Search for the cell housing the specified text and yield its [x, y] center coordinate. 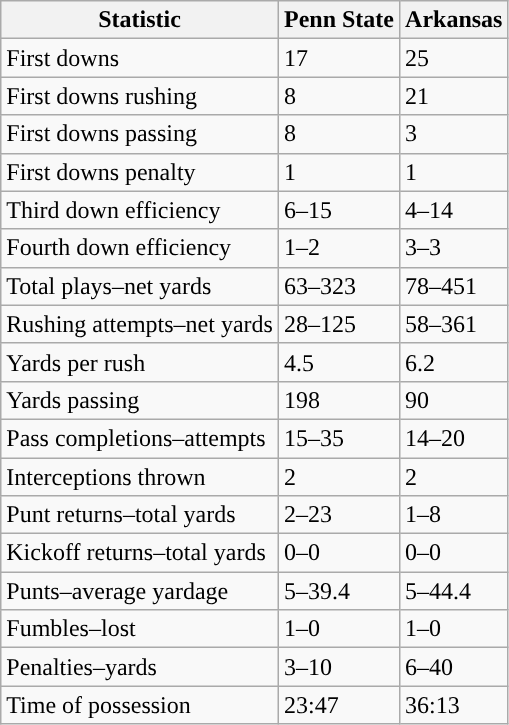
Yards passing [140, 400]
First downs passing [140, 134]
5–39.4 [338, 591]
63–323 [338, 286]
58–361 [454, 324]
5–44.4 [454, 591]
Yards per rush [140, 362]
6–40 [454, 667]
15–35 [338, 438]
First downs rushing [140, 96]
Rushing attempts–net yards [140, 324]
78–451 [454, 286]
4–14 [454, 210]
1–8 [454, 515]
Kickoff returns–total yards [140, 553]
28–125 [338, 324]
3–10 [338, 667]
Penn State [338, 20]
Third down efficiency [140, 210]
36:13 [454, 705]
Arkansas [454, 20]
2–23 [338, 515]
198 [338, 400]
25 [454, 58]
Total plays–net yards [140, 286]
Statistic [140, 20]
3 [454, 134]
3–3 [454, 248]
Fumbles–lost [140, 629]
Fourth down efficiency [140, 248]
Interceptions thrown [140, 477]
6–15 [338, 210]
First downs penalty [140, 172]
90 [454, 400]
4.5 [338, 362]
First downs [140, 58]
Time of possession [140, 705]
1–2 [338, 248]
6.2 [454, 362]
23:47 [338, 705]
Penalties–yards [140, 667]
Punt returns–total yards [140, 515]
14–20 [454, 438]
Punts–average yardage [140, 591]
Pass completions–attempts [140, 438]
17 [338, 58]
21 [454, 96]
